Locate the cell with the specified text and output its [x, y] center coordinate. 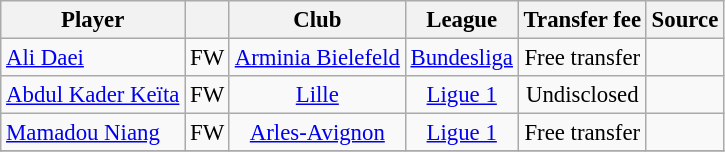
Mamadou Niang [93, 133]
Abdul Kader Keïta [93, 95]
League [462, 20]
Ali Daei [93, 58]
Lille [317, 95]
Arles-Avignon [317, 133]
Player [93, 20]
Bundesliga [462, 58]
Source [684, 20]
Transfer fee [582, 20]
Arminia Bielefeld [317, 58]
Undisclosed [582, 95]
Club [317, 20]
